For the text-containing cell, return its midpoint in [X, Y] coordinate format. 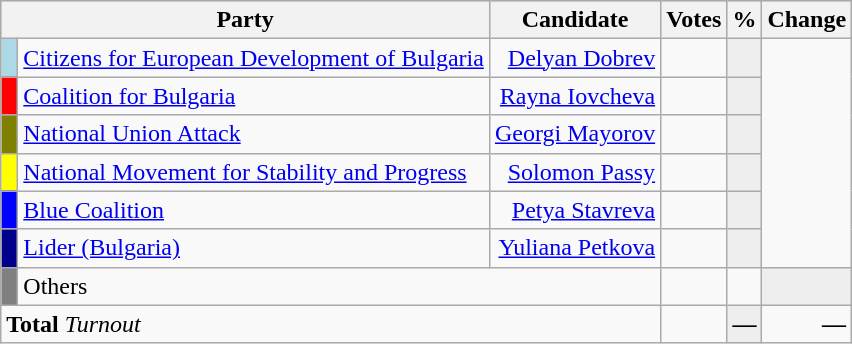
National Movement for Stability and Progress [254, 172]
Total Turnout [331, 324]
Petya Stavreva [574, 210]
Blue Coalition [254, 210]
Coalition for Bulgaria [254, 96]
Change [807, 20]
Party [246, 20]
Candidate [574, 20]
Yuliana Petkova [574, 248]
Citizens for European Development of Bulgaria [254, 58]
Others [340, 286]
Votes [694, 20]
Solomon Passy [574, 172]
Rayna Iovcheva [574, 96]
Lider (Bulgaria) [254, 248]
Georgi Mayorov [574, 134]
National Union Attack [254, 134]
Delyan Dobrev [574, 58]
% [744, 20]
